Locate the cell with the specified text and output its (x, y) center coordinate. 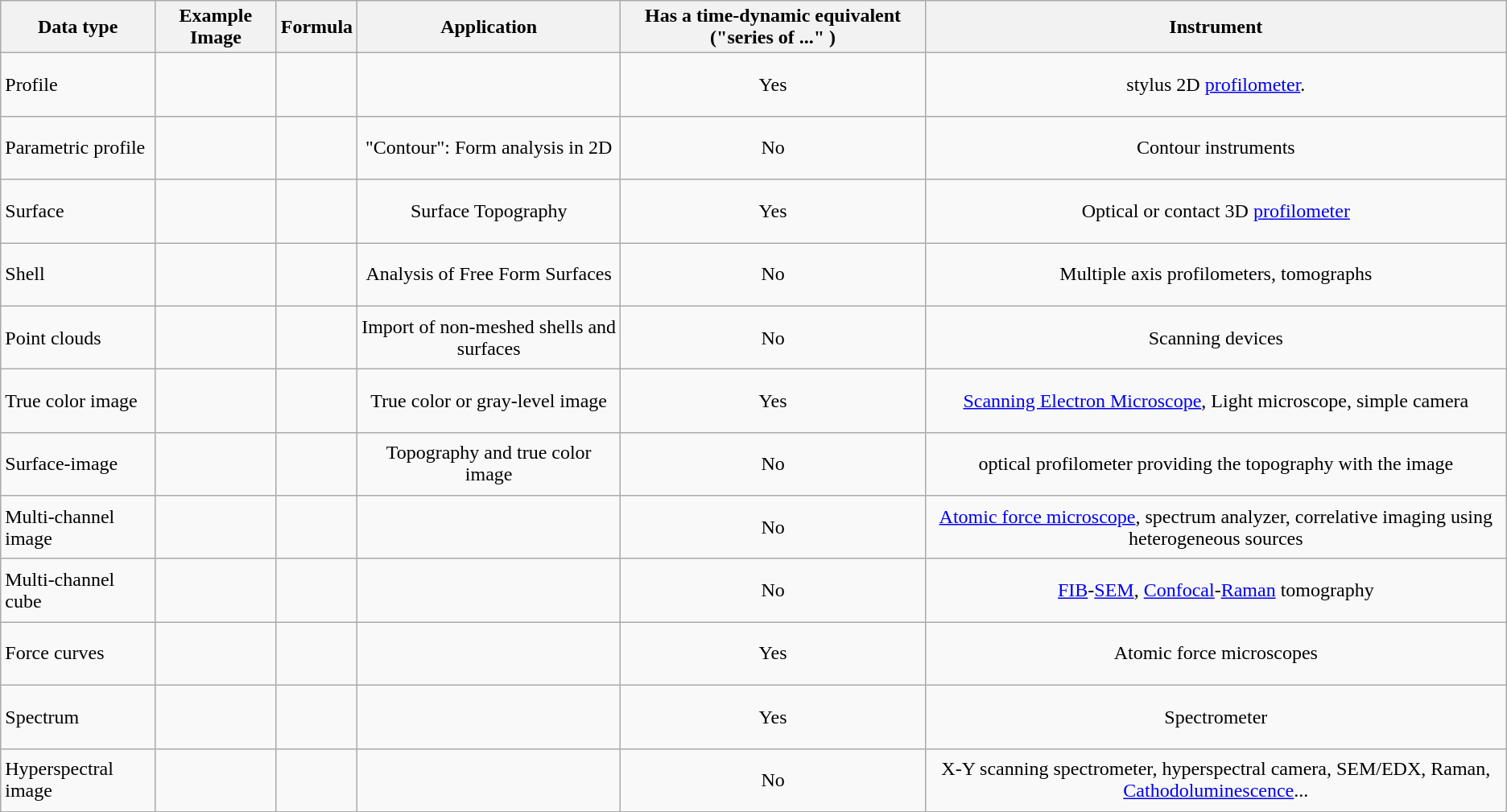
Atomic force microscope, spectrum analyzer, correlative imaging using heterogeneous sources (1216, 528)
Scanning Electron Microscope, Light microscope, simple camera (1216, 401)
True color or gray-level image (489, 401)
Topography and true color image (489, 464)
Optical or contact 3D profilometer (1216, 211)
Force curves (78, 653)
Contour instruments (1216, 148)
Example Image (216, 27)
Surface-image (78, 464)
Spectrometer (1216, 716)
Has a time-dynamic equivalent ("series of ..." ) (773, 27)
stylus 2D profilometer. (1216, 85)
Point clouds (78, 338)
Multi-channel image (78, 528)
Shell (78, 275)
Hyperspectral image (78, 781)
Formula (316, 27)
Multiple axis profilometers, tomographs (1216, 275)
Application (489, 27)
optical profilometer providing the topography with the image (1216, 464)
Analysis of Free Form Surfaces (489, 275)
Scanning devices (1216, 338)
Surface Topography (489, 211)
X-Y scanning spectrometer, hyperspectral camera, SEM/EDX, Raman, Cathodoluminescence... (1216, 781)
Spectrum (78, 716)
FIB-SEM, Confocal-Raman tomography (1216, 591)
Data type (78, 27)
Multi-channel cube (78, 591)
Profile (78, 85)
True color image (78, 401)
Atomic force microscopes (1216, 653)
Parametric profile (78, 148)
Import of non-meshed shells and surfaces (489, 338)
Surface (78, 211)
"Contour": Form analysis in 2D (489, 148)
Instrument (1216, 27)
